For the text-containing cell, return its midpoint in (x, y) coordinate format. 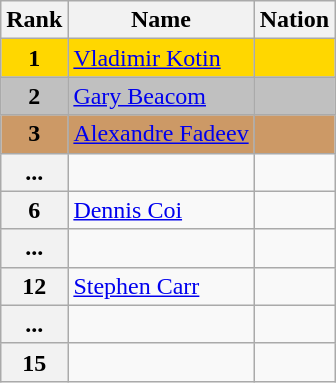
3 (34, 134)
15 (34, 362)
Gary Beacom (161, 96)
6 (34, 210)
Vladimir Kotin (161, 58)
1 (34, 58)
Alexandre Fadeev (161, 134)
Rank (34, 20)
Dennis Coi (161, 210)
Nation (294, 20)
2 (34, 96)
Name (161, 20)
12 (34, 286)
Stephen Carr (161, 286)
